For the text-containing cell, return its midpoint in (X, Y) coordinate format. 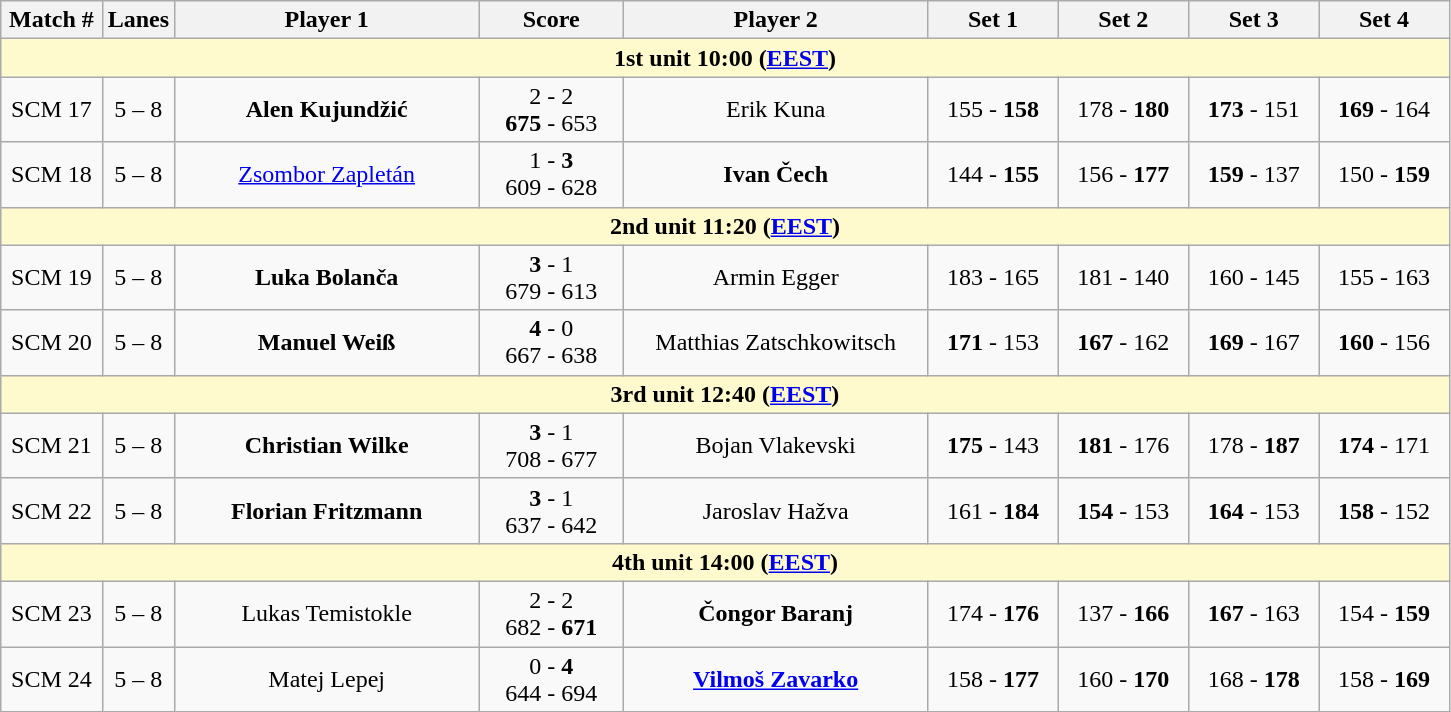
Luka Bolanča (327, 278)
SCM 18 (52, 174)
181 - 176 (1123, 446)
Set 1 (993, 20)
Match # (52, 20)
Set 3 (1253, 20)
0 - 4 644 - 694 (552, 678)
168 - 178 (1253, 678)
SCM 23 (52, 614)
Zsombor Zapletán (327, 174)
Player 2 (776, 20)
178 - 187 (1253, 446)
150 - 159 (1384, 174)
159 - 137 (1253, 174)
3 - 1 679 - 613 (552, 278)
160 - 156 (1384, 342)
Matej Lepej (327, 678)
155 - 158 (993, 110)
Erik Kuna (776, 110)
1st unit 10:00 (EEST) (725, 58)
Čongor Baranj (776, 614)
4 - 0 667 - 638 (552, 342)
158 - 177 (993, 678)
Player 1 (327, 20)
SCM 20 (52, 342)
2nd unit 11:20 (EEST) (725, 226)
1 - 3 609 - 628 (552, 174)
174 - 176 (993, 614)
SCM 19 (52, 278)
SCM 17 (52, 110)
Set 4 (1384, 20)
Vilmoš Zavarko (776, 678)
SCM 22 (52, 510)
Lukas Temistokle (327, 614)
Florian Fritzmann (327, 510)
SCM 21 (52, 446)
155 - 163 (1384, 278)
164 - 153 (1253, 510)
3 - 1 708 - 677 (552, 446)
154 - 153 (1123, 510)
Ivan Čech (776, 174)
2 - 2 682 - 671 (552, 614)
178 - 180 (1123, 110)
160 - 145 (1253, 278)
Manuel Weiß (327, 342)
Lanes (138, 20)
Christian Wilke (327, 446)
2 - 2 675 - 653 (552, 110)
181 - 140 (1123, 278)
4th unit 14:00 (EEST) (725, 562)
Jaroslav Hažva (776, 510)
Alen Kujundžić (327, 110)
Score (552, 20)
171 - 153 (993, 342)
183 - 165 (993, 278)
160 - 170 (1123, 678)
175 - 143 (993, 446)
161 - 184 (993, 510)
167 - 162 (1123, 342)
Matthias Zatschkowitsch (776, 342)
Set 2 (1123, 20)
156 - 177 (1123, 174)
SCM 24 (52, 678)
Armin Egger (776, 278)
167 - 163 (1253, 614)
154 - 159 (1384, 614)
Bojan Vlakevski (776, 446)
158 - 169 (1384, 678)
3 - 1 637 - 642 (552, 510)
3rd unit 12:40 (EEST) (725, 394)
137 - 166 (1123, 614)
174 - 171 (1384, 446)
144 - 155 (993, 174)
169 - 164 (1384, 110)
173 - 151 (1253, 110)
158 - 152 (1384, 510)
169 - 167 (1253, 342)
